Determine the [x, y] coordinate at the center of the cell enclosing the given text.  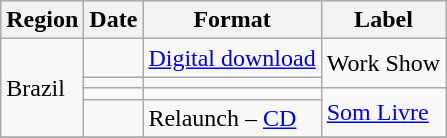
Relaunch – CD [232, 118]
Format [232, 20]
Date [114, 20]
Digital download [232, 58]
Region [42, 20]
Brazil [42, 88]
Label [383, 20]
Som Livre [383, 112]
Work Show [383, 64]
